Provide the (X, Y) coordinate of the cell's center where the given text is located.  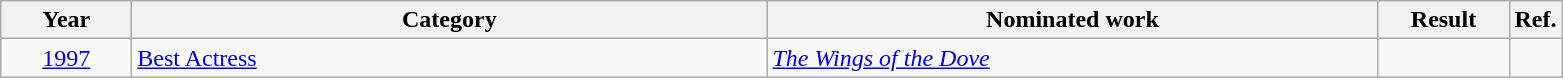
Best Actress (450, 58)
Result (1444, 20)
Ref. (1536, 20)
1997 (66, 58)
The Wings of the Dove (1072, 58)
Year (66, 20)
Nominated work (1072, 20)
Category (450, 20)
